Capture the cell that displays the provided text and extract its (x, y) central coordinate. 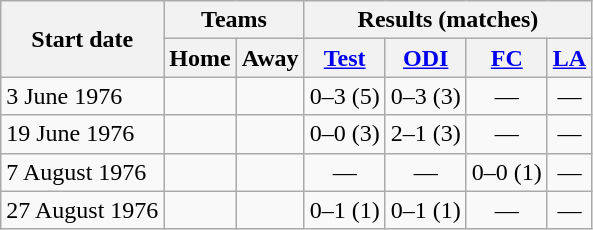
Teams (234, 20)
0–3 (5) (344, 96)
Start date (82, 39)
Home (200, 58)
2–1 (3) (426, 134)
7 August 1976 (82, 172)
27 August 1976 (82, 210)
FC (506, 58)
Test (344, 58)
19 June 1976 (82, 134)
ODI (426, 58)
3 June 1976 (82, 96)
0–3 (3) (426, 96)
0–0 (1) (506, 172)
Away (270, 58)
LA (569, 58)
Results (matches) (448, 20)
0–0 (3) (344, 134)
